Extract the (x, y) coordinate from the center of the cell holding the provided text.  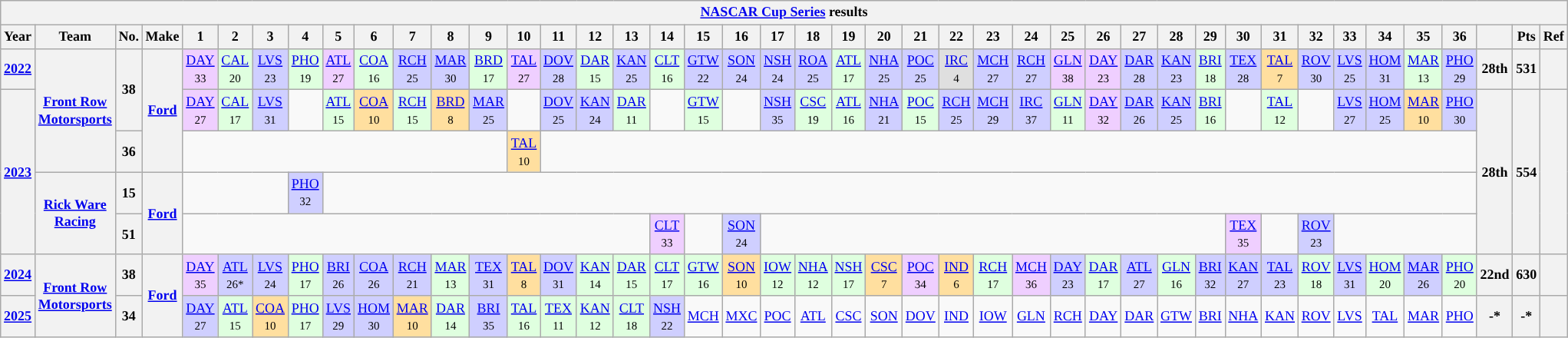
BRI35 (489, 316)
POC25 (920, 69)
ATL (813, 316)
ROV23 (1315, 234)
HOM25 (1385, 111)
LVS23 (270, 69)
14 (668, 37)
IOW (993, 316)
IND6 (956, 275)
TEX35 (1243, 234)
IRC4 (956, 69)
32 (1315, 37)
GTW15 (703, 111)
PHO19 (305, 69)
MAR25 (489, 111)
POC15 (920, 111)
DAR26 (1139, 111)
CAL17 (235, 111)
TEX28 (1243, 69)
9 (489, 37)
35 (1424, 37)
Ref (1554, 37)
ATL17 (849, 69)
LVS29 (338, 316)
PHO (1460, 316)
SON10 (741, 275)
DAR11 (632, 111)
DAY33 (200, 69)
DAR (1139, 316)
8 (451, 37)
GTW (1177, 316)
7 (412, 37)
ROV30 (1315, 69)
DOV31 (559, 275)
MAR (1424, 316)
BRI (1210, 316)
ATL16 (849, 111)
NASCAR Cup Series results (784, 12)
CSC19 (813, 111)
24 (1032, 37)
HOM31 (1385, 69)
630 (1527, 275)
RCH (1068, 316)
MAR26 (1424, 275)
NSH35 (778, 111)
CSC7 (884, 275)
ROA25 (813, 69)
ROV18 (1315, 275)
3 (270, 37)
2025 (18, 316)
BRI16 (1210, 111)
2024 (18, 275)
MCH (703, 316)
NHA (1243, 316)
26 (1104, 37)
29 (1210, 37)
19 (849, 37)
Team (75, 37)
CLT17 (668, 275)
12 (595, 37)
RCH21 (412, 275)
BRD8 (451, 111)
PHO20 (1460, 275)
NHA12 (813, 275)
MXC (741, 316)
2 (235, 37)
KAN (1280, 316)
25 (1068, 37)
DAY32 (1104, 111)
TAL27 (523, 69)
4 (305, 37)
HOM30 (375, 316)
TAL (1385, 316)
33 (1349, 37)
16 (741, 37)
NSH22 (668, 316)
BRD17 (489, 69)
CLT18 (632, 316)
GTW16 (703, 275)
PHO29 (1460, 69)
TAL8 (523, 275)
RCH15 (412, 111)
DOV (920, 316)
28 (1177, 37)
GLN16 (1177, 275)
DAR28 (1139, 69)
POC34 (920, 275)
KAN24 (595, 111)
11 (559, 37)
GTW22 (703, 69)
POC (778, 316)
5 (338, 37)
13 (632, 37)
1 (200, 37)
PHO32 (305, 193)
GLN38 (1068, 69)
ROV (1315, 316)
KAN12 (595, 316)
51 (129, 234)
DAY35 (200, 275)
IRC37 (1032, 111)
MCH29 (993, 111)
21 (920, 37)
DAR17 (1104, 275)
23 (993, 37)
MAR30 (451, 69)
DAR14 (451, 316)
20 (884, 37)
TAL23 (1280, 275)
554 (1527, 172)
BRI26 (338, 275)
Rick Ware Racing (75, 214)
10 (523, 37)
RCH27 (1032, 69)
ATL26* (235, 275)
2022 (18, 69)
30 (1243, 37)
LVS27 (1349, 111)
BRI18 (1210, 69)
IND (956, 316)
TAL16 (523, 316)
Year (18, 37)
Pts (1527, 37)
17 (778, 37)
No. (129, 37)
KAN14 (595, 275)
TAL10 (523, 151)
RCH17 (993, 275)
KAN27 (1243, 275)
TAL7 (1280, 69)
18 (813, 37)
6 (375, 37)
LVS (1349, 316)
22nd (1495, 275)
PHO30 (1460, 111)
NHA21 (884, 111)
TAL12 (1280, 111)
31 (1280, 37)
TEX11 (559, 316)
27 (1139, 37)
KAN23 (1177, 69)
CLT16 (668, 69)
IOW12 (778, 275)
HOM20 (1385, 275)
MCH27 (993, 69)
NSH17 (849, 275)
DOV25 (559, 111)
DOV28 (559, 69)
BRI32 (1210, 275)
22 (956, 37)
531 (1527, 69)
Make (163, 37)
MCH36 (1032, 275)
SON (884, 316)
2023 (18, 172)
CSC (849, 316)
GLN (1032, 316)
DAY (1104, 316)
TEX31 (489, 275)
LVS25 (1349, 69)
GLN11 (1068, 111)
CAL20 (235, 69)
LVS24 (270, 275)
NHA25 (884, 69)
COA16 (375, 69)
CLT33 (668, 234)
COA26 (375, 275)
NSH24 (778, 69)
